Pinpoint the cell where the given text exists, returning its (X, Y) midpoint coordinate. 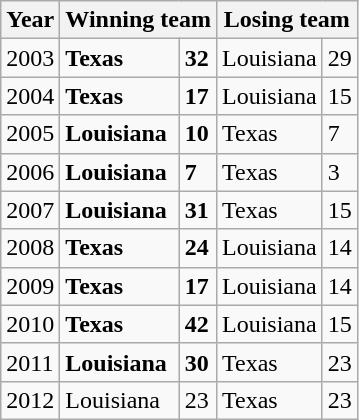
2004 (30, 96)
31 (198, 210)
10 (198, 134)
2006 (30, 172)
30 (198, 362)
2012 (30, 400)
2007 (30, 210)
2008 (30, 248)
24 (198, 248)
42 (198, 324)
2010 (30, 324)
2011 (30, 362)
2009 (30, 286)
3 (340, 172)
2005 (30, 134)
32 (198, 58)
Year (30, 20)
Winning team (138, 20)
29 (340, 58)
2003 (30, 58)
Losing team (286, 20)
